Provide the [x, y] coordinate of the cell's center where the given text is located.  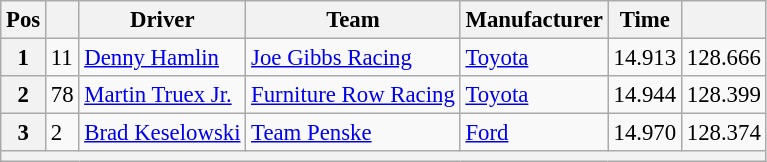
14.970 [644, 133]
Furniture Row Racing [353, 95]
Manufacturer [534, 20]
128.399 [724, 95]
Denny Hamlin [162, 58]
78 [62, 95]
1 [24, 58]
3 [24, 133]
128.666 [724, 58]
Team Penske [353, 133]
Joe Gibbs Racing [353, 58]
14.944 [644, 95]
14.913 [644, 58]
Pos [24, 20]
Brad Keselowski [162, 133]
Time [644, 20]
128.374 [724, 133]
Ford [534, 133]
Team [353, 20]
Driver [162, 20]
11 [62, 58]
Martin Truex Jr. [162, 95]
